Provide the (X, Y) coordinate of the cell's center where the given text is located.  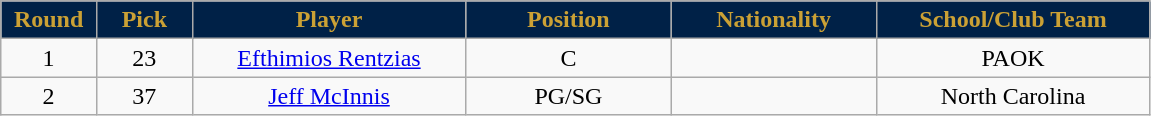
2 (49, 96)
PAOK (1013, 58)
Nationality (774, 20)
Round (49, 20)
Player (329, 20)
37 (144, 96)
North Carolina (1013, 96)
1 (49, 58)
Pick (144, 20)
Position (568, 20)
23 (144, 58)
PG/SG (568, 96)
Jeff McInnis (329, 96)
C (568, 58)
School/Club Team (1013, 20)
Efthimios Rentzias (329, 58)
